Identify which cell holds the provided text, then report its [X, Y] central coordinate. 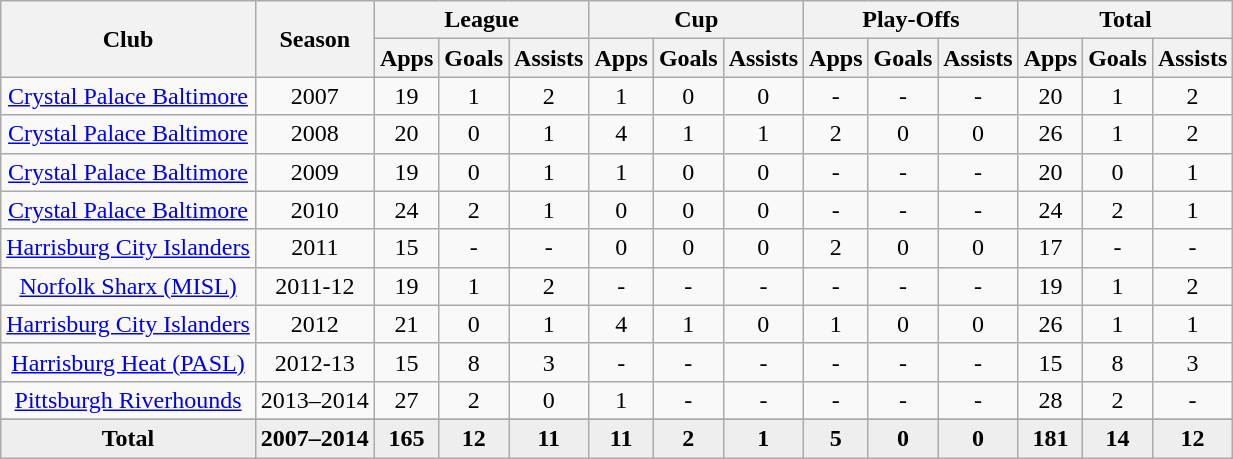
Club [128, 39]
2007–2014 [314, 438]
21 [406, 324]
Harrisburg Heat (PASL) [128, 362]
27 [406, 400]
181 [1050, 438]
2013–2014 [314, 400]
5 [836, 438]
2007 [314, 96]
2010 [314, 210]
17 [1050, 248]
2012-13 [314, 362]
2011-12 [314, 286]
2008 [314, 134]
Norfolk Sharx (MISL) [128, 286]
2009 [314, 172]
Play-Offs [912, 20]
Season [314, 39]
Cup [696, 20]
2011 [314, 248]
28 [1050, 400]
165 [406, 438]
14 [1118, 438]
Pittsburgh Riverhounds [128, 400]
League [482, 20]
2012 [314, 324]
